Find where the given text appears and provide that cell's center as (x, y) coordinate. 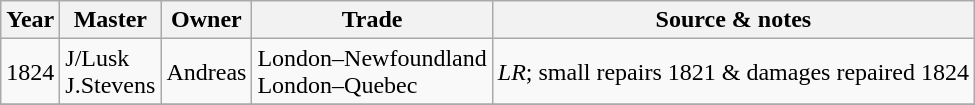
J/LuskJ.Stevens (110, 72)
London–NewfoundlandLondon–Quebec (372, 72)
Master (110, 20)
Trade (372, 20)
Andreas (206, 72)
Owner (206, 20)
1824 (30, 72)
Year (30, 20)
Source & notes (733, 20)
LR; small repairs 1821 & damages repaired 1824 (733, 72)
